Return the [x, y] coordinate for the center point of the cell that contains the specified text.  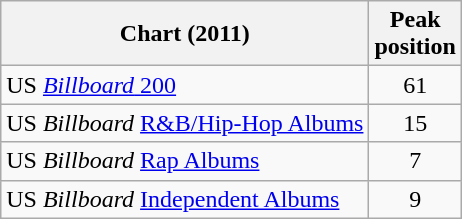
Chart (2011) [185, 34]
61 [415, 85]
US Billboard Rap Albums [185, 161]
9 [415, 199]
Peakposition [415, 34]
US Billboard 200 [185, 85]
7 [415, 161]
15 [415, 123]
US Billboard R&B/Hip-Hop Albums [185, 123]
US Billboard Independent Albums [185, 199]
